Capture the cell that displays the provided text and extract its [X, Y] central coordinate. 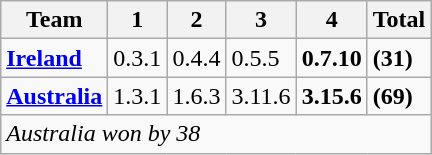
3.11.6 [261, 96]
4 [332, 20]
0.4.4 [196, 58]
1.3.1 [138, 96]
1.6.3 [196, 96]
Total [399, 20]
Team [54, 20]
Australia won by 38 [216, 134]
Australia [54, 96]
(31) [399, 58]
0.5.5 [261, 58]
0.7.10 [332, 58]
3 [261, 20]
2 [196, 20]
0.3.1 [138, 58]
Ireland [54, 58]
3.15.6 [332, 96]
(69) [399, 96]
1 [138, 20]
